For the text-containing cell, return its midpoint in [X, Y] coordinate format. 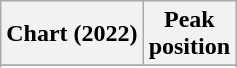
Peakposition [189, 34]
Chart (2022) [72, 34]
